Provide the (x, y) coordinate of the cell's center where the given text is located.  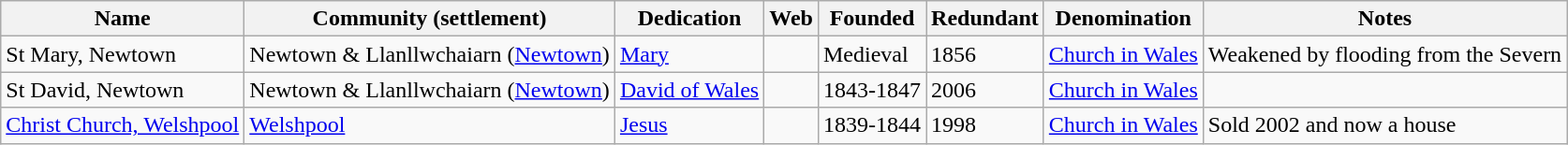
1998 (985, 125)
Christ Church, Welshpool (123, 125)
Denomination (1123, 19)
St David, Newtown (123, 90)
David of Wales (689, 90)
Mary (689, 54)
Community (settlement) (430, 19)
Dedication (689, 19)
Sold 2002 and now a house (1384, 125)
Founded (871, 19)
Redundant (985, 19)
St Mary, Newtown (123, 54)
2006 (985, 90)
1839-1844 (871, 125)
1856 (985, 54)
1843-1847 (871, 90)
Weakened by flooding from the Severn (1384, 54)
Medieval (871, 54)
Jesus (689, 125)
Name (123, 19)
Web (791, 19)
Welshpool (430, 125)
Notes (1384, 19)
